Locate the cell with the specified text and output its [X, Y] center coordinate. 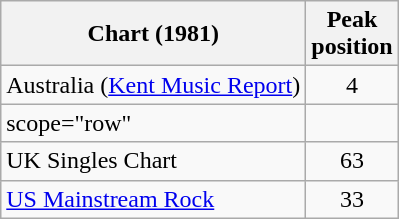
Chart (1981) [154, 34]
scope="row" [154, 123]
Peakposition [352, 34]
UK Singles Chart [154, 161]
US Mainstream Rock [154, 199]
33 [352, 199]
Australia (Kent Music Report) [154, 85]
4 [352, 85]
63 [352, 161]
